Return the [x, y] coordinate for the center point of the cell that contains the specified text.  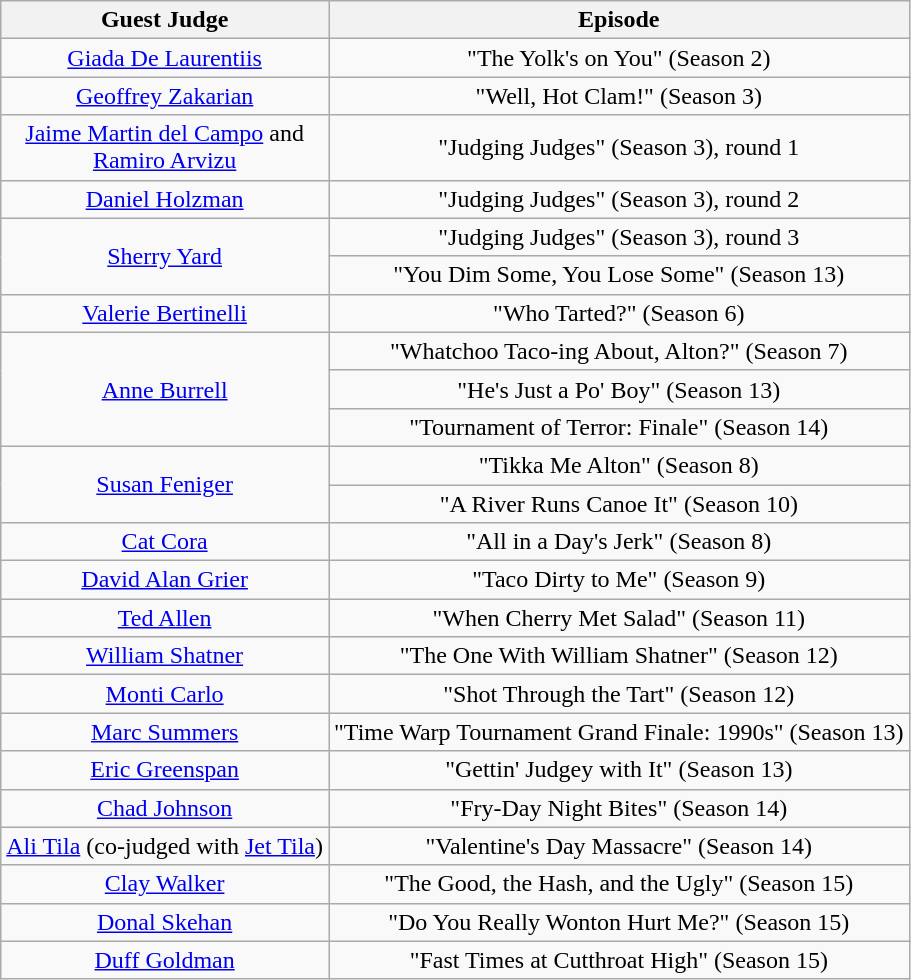
"A River Runs Canoe It" (Season 10) [618, 503]
"Fry-Day Night Bites" (Season 14) [618, 808]
Sherry Yard [165, 256]
Episode [618, 20]
"Judging Judges" (Season 3), round 2 [618, 199]
Monti Carlo [165, 694]
Ali Tila (co-judged with Jet Tila) [165, 846]
"When Cherry Met Salad" (Season 11) [618, 618]
Donal Skehan [165, 922]
Clay Walker [165, 884]
"Judging Judges" (Season 3), round 3 [618, 237]
"Time Warp Tournament Grand Finale: 1990s" (Season 13) [618, 732]
Jaime Martin del Campo andRamiro Arvizu [165, 148]
Geoffrey Zakarian [165, 96]
"The Yolk's on You" (Season 2) [618, 58]
Marc Summers [165, 732]
"He's Just a Po' Boy" (Season 13) [618, 389]
Anne Burrell [165, 389]
"Fast Times at Cutthroat High" (Season 15) [618, 960]
"Gettin' Judgey with It" (Season 13) [618, 770]
"Shot Through the Tart" (Season 12) [618, 694]
"The One With William Shatner" (Season 12) [618, 656]
"Whatchoo Taco-ing About, Alton?" (Season 7) [618, 351]
"Do You Really Wonton Hurt Me?" (Season 15) [618, 922]
Daniel Holzman [165, 199]
"All in a Day's Jerk" (Season 8) [618, 542]
Ted Allen [165, 618]
Cat Cora [165, 542]
Valerie Bertinelli [165, 313]
"The Good, the Hash, and the Ugly" (Season 15) [618, 884]
"Judging Judges" (Season 3), round 1 [618, 148]
Giada De Laurentiis [165, 58]
William Shatner [165, 656]
"Well, Hot Clam!" (Season 3) [618, 96]
"You Dim Some, You Lose Some" (Season 13) [618, 275]
David Alan Grier [165, 580]
Eric Greenspan [165, 770]
Guest Judge [165, 20]
"Tournament of Terror: Finale" (Season 14) [618, 427]
Duff Goldman [165, 960]
Chad Johnson [165, 808]
"Tikka Me Alton" (Season 8) [618, 465]
"Who Tarted?" (Season 6) [618, 313]
Susan Feniger [165, 484]
"Taco Dirty to Me" (Season 9) [618, 580]
"Valentine's Day Massacre" (Season 14) [618, 846]
